Provide the (x, y) coordinate of the cell's center where the given text is located.  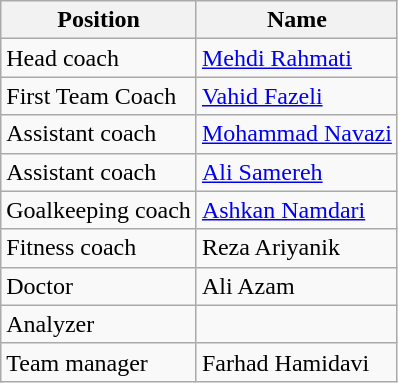
Ali Azam (296, 286)
Doctor (99, 286)
Mohammad Navazi (296, 134)
Goalkeeping coach (99, 210)
First Team Coach (99, 96)
Ali Samereh (296, 172)
Farhad Hamidavi (296, 362)
Name (296, 20)
Vahid Fazeli (296, 96)
Ashkan Namdari (296, 210)
Team manager (99, 362)
Head coach (99, 58)
Reza Ariyanik (296, 248)
Fitness coach (99, 248)
Position (99, 20)
Analyzer (99, 324)
Mehdi Rahmati (296, 58)
